Search for the cell housing the specified text and yield its [X, Y] center coordinate. 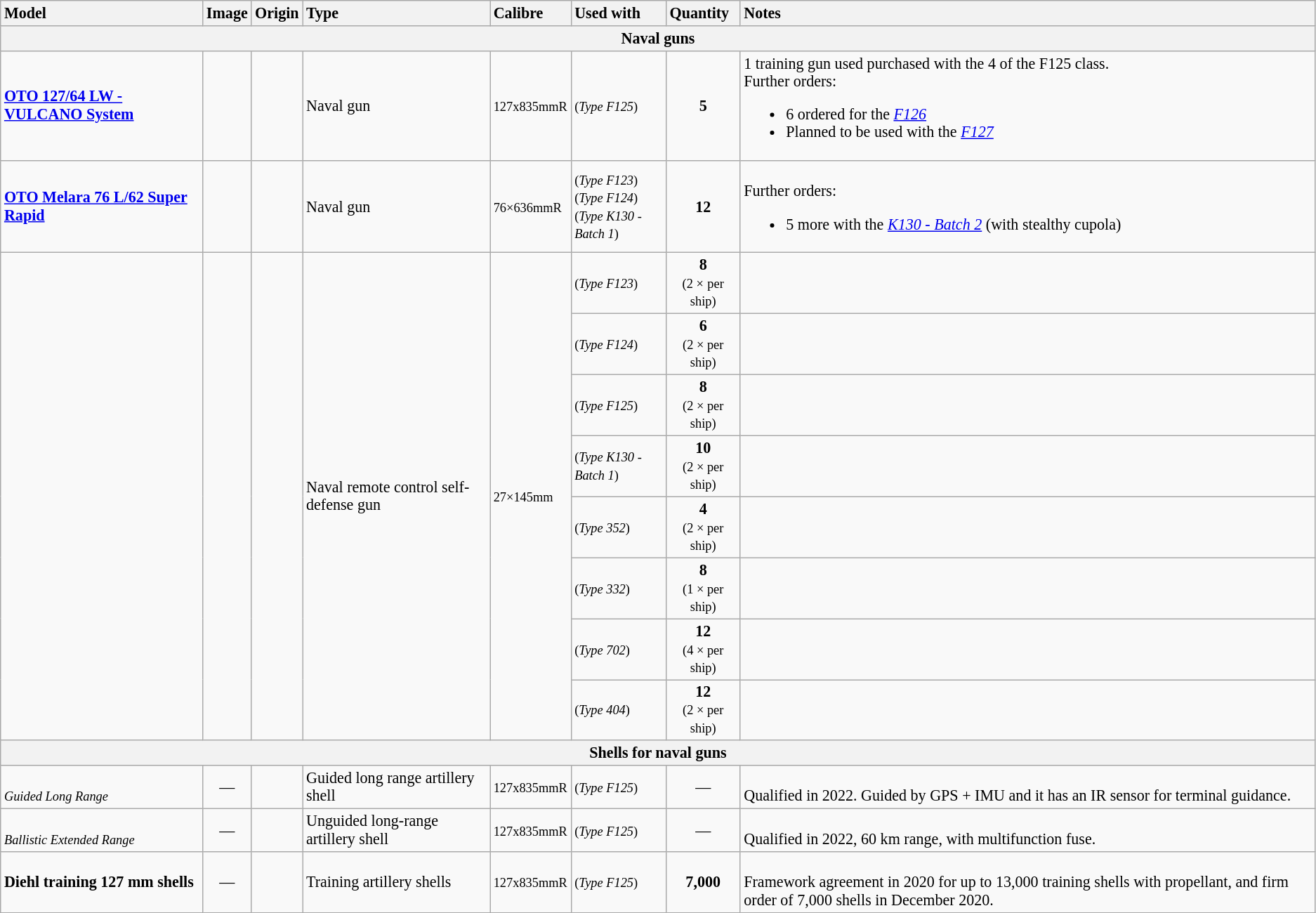
Further orders:5 more with the K130 - Batch 2 (with stealthy cupola) [1028, 206]
(Type F124) [618, 344]
Guided long range artillery shell [396, 787]
Calibre [531, 13]
Shells for naval guns [658, 753]
Framework agreement in 2020 for up to 13,000 training shells with propellant, and firm order of 7,000 shells in December 2020. [1028, 882]
8(1 × per ship) [703, 589]
Image [228, 13]
5 [703, 105]
4(2 × per ship) [703, 527]
(Type F123) (Type F124) (Type K130 - Batch 1) [618, 206]
Model [102, 13]
12(2 × per ship) [703, 709]
(Type 702) [618, 649]
27×145mm [531, 497]
Ballistic Extended Range [102, 830]
Naval remote control self-defense gun [396, 497]
Guided Long Range [102, 787]
10(2 × per ship) [703, 466]
OTO 127/64 LW - VULCANO System [102, 105]
Type [396, 13]
7,000 [703, 882]
(Type 352) [618, 527]
Qualified in 2022, 60 km range, with multifunction fuse. [1028, 830]
Training artillery shells [396, 882]
Used with [618, 13]
(Type 404) [618, 709]
(Type F123) [618, 284]
1 training gun used purchased with the 4 of the F125 class.Further orders:6 ordered for the F126Planned to be used with the F127 [1028, 105]
12(4 × per ship) [703, 649]
Diehl training 127 mm shells [102, 882]
12 [703, 206]
Unguided long-range artillery shell [396, 830]
Quantity [703, 13]
(Type 332) [618, 589]
Notes [1028, 13]
(Type K130 - Batch 1) [618, 466]
Naval guns [658, 38]
Origin [277, 13]
OTO Melara 76 L/62 Super Rapid [102, 206]
76×636mmR [531, 206]
6(2 × per ship) [703, 344]
Qualified in 2022. Guided by GPS + IMU and it has an IR sensor for terminal guidance. [1028, 787]
